Return [x, y] of the center of cell containing provided text 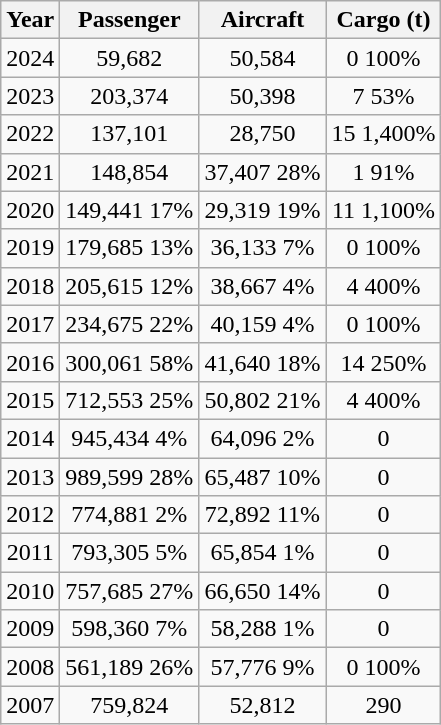
2011 [30, 553]
14 250% [384, 362]
65,854 1% [262, 553]
2015 [30, 400]
2017 [30, 324]
2021 [30, 172]
757,685 27% [130, 591]
50,398 [262, 96]
66,650 14% [262, 591]
712,553 25% [130, 400]
Aircraft [262, 20]
2010 [30, 591]
58,288 1% [262, 629]
38,667 4% [262, 286]
41,640 18% [262, 362]
28,750 [262, 134]
57,776 9% [262, 667]
64,096 2% [262, 438]
65,487 10% [262, 477]
205,615 12% [130, 286]
2023 [30, 96]
11 1,100% [384, 210]
2013 [30, 477]
989,599 28% [130, 477]
300,061 58% [130, 362]
37,407 28% [262, 172]
203,374 [130, 96]
2008 [30, 667]
1 91% [384, 172]
2022 [30, 134]
945,434 4% [130, 438]
561,189 26% [130, 667]
52,812 [262, 705]
Cargo (t) [384, 20]
2007 [30, 705]
149,441 17% [130, 210]
179,685 13% [130, 248]
793,305 5% [130, 553]
2009 [30, 629]
7 53% [384, 96]
2019 [30, 248]
2018 [30, 286]
15 1,400% [384, 134]
759,824 [130, 705]
774,881 2% [130, 515]
2014 [30, 438]
Year [30, 20]
2016 [30, 362]
29,319 19% [262, 210]
Passenger [130, 20]
50,802 21% [262, 400]
2012 [30, 515]
290 [384, 705]
234,675 22% [130, 324]
137,101 [130, 134]
148,854 [130, 172]
72,892 11% [262, 515]
36,133 7% [262, 248]
50,584 [262, 58]
2020 [30, 210]
59,682 [130, 58]
598,360 7% [130, 629]
2024 [30, 58]
40,159 4% [262, 324]
